Search for the cell housing the specified text and yield its [X, Y] center coordinate. 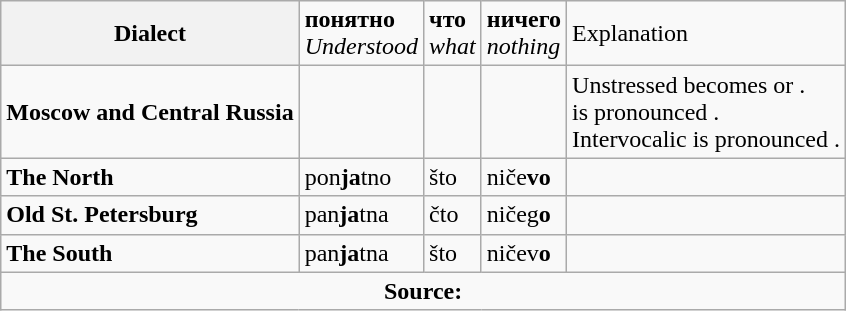
Old St. Petersburg [150, 215]
čto [453, 215]
The South [150, 253]
Unstressed becomes or . is pronounced .Intervocalic is pronounced . [706, 112]
Dialect [150, 34]
ничегоnothing [524, 34]
ničego [524, 215]
Source: [424, 291]
The North [150, 177]
Explanation [706, 34]
чтоwhat [453, 34]
Moscow and Central Russia [150, 112]
понятноUnderstood [361, 34]
ponjatno [361, 177]
